Provide the [X, Y] coordinate of the cell's center where the given text is located.  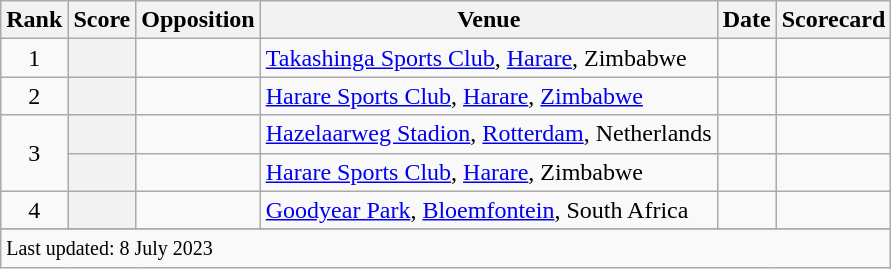
Venue [488, 20]
Takashinga Sports Club, Harare, Zimbabwe [488, 58]
Goodyear Park, Bloemfontein, South Africa [488, 210]
Hazelaarweg Stadion, Rotterdam, Netherlands [488, 134]
3 [34, 153]
Scorecard [834, 20]
Opposition [198, 20]
4 [34, 210]
Last updated: 8 July 2023 [446, 248]
Date [746, 20]
2 [34, 96]
1 [34, 58]
Score [102, 20]
Rank [34, 20]
